From the cell containing the given text, extract its center point as (x, y) coordinate. 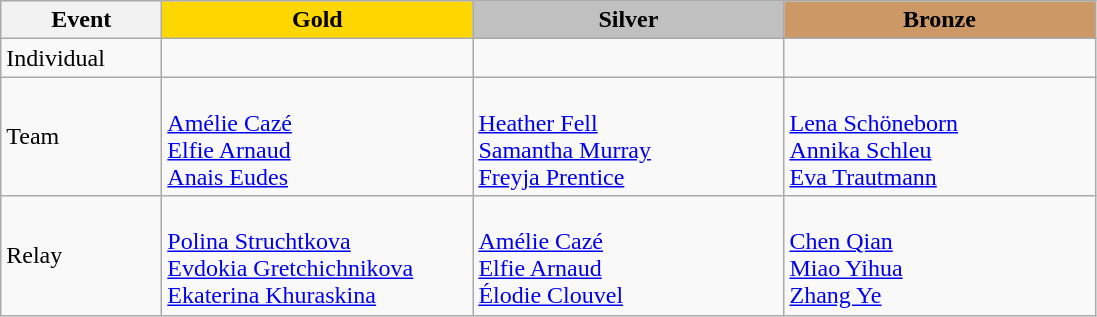
Chen Qian Miao YihuaZhang Ye (940, 256)
Heather Fell Samantha Murray Freyja Prentice (628, 136)
Relay (82, 256)
Bronze (940, 20)
Amélie Cazé Elfie Arnaud Anais Eudes (318, 136)
Individual (82, 58)
Amélie Cazé Elfie Arnaud Élodie Clouvel (628, 256)
Polina Struchtkova Evdokia Gretchichnikova Ekaterina Khuraskina (318, 256)
Event (82, 20)
Team (82, 136)
Silver (628, 20)
Gold (318, 20)
Lena Schöneborn Annika Schleu Eva Trautmann (940, 136)
